Output the (X, Y) coordinate of the center of the cell containing the given text.  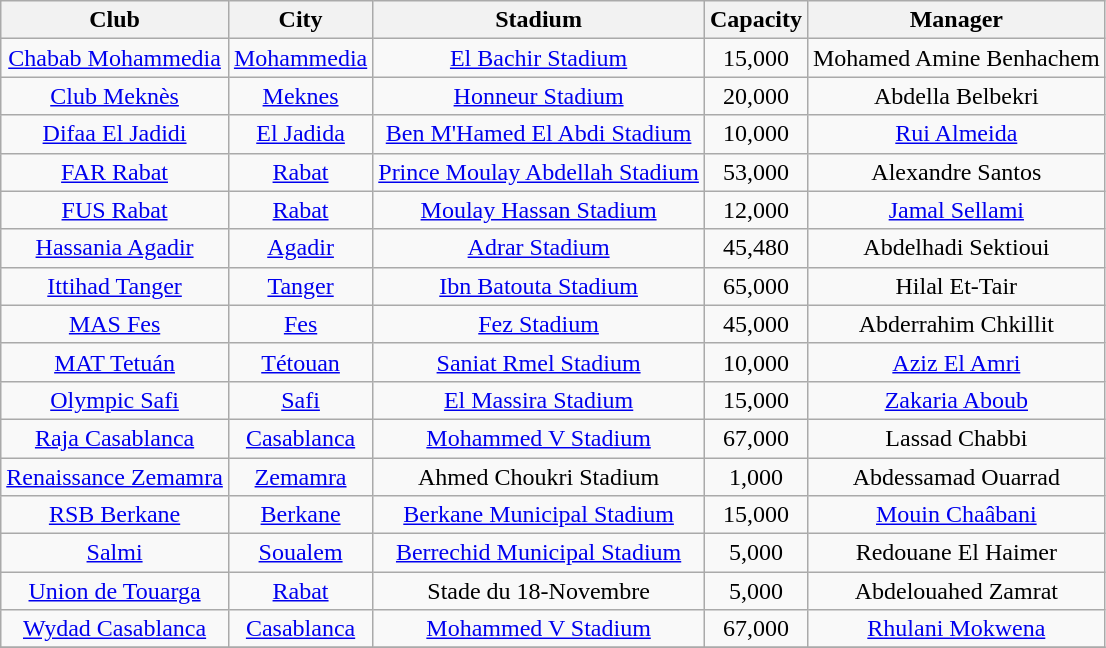
Alexandre Santos (956, 172)
Aziz El Amri (956, 362)
1,000 (756, 477)
Abdessamad Ouarrad (956, 477)
Club (115, 20)
Olympic Safi (115, 400)
Honneur Stadium (539, 96)
Stade du 18-Novembre (539, 591)
Capacity (756, 20)
Ahmed Choukri Stadium (539, 477)
Prince Moulay Abdellah Stadium (539, 172)
Abdelouahed Zamrat (956, 591)
El Jadida (300, 134)
Moulay Hassan Stadium (539, 210)
Tanger (300, 286)
Abdella Belbekri (956, 96)
Club Meknès (115, 96)
Renaissance Zemamra (115, 477)
Redouane El Haimer (956, 553)
53,000 (756, 172)
Mohamed Amine Benhachem (956, 58)
Mouin Chaâbani (956, 515)
Lassad Chabbi (956, 438)
45,480 (756, 248)
Ben M'Hamed El Abdi Stadium (539, 134)
Saniat Rmel Stadium (539, 362)
Raja Casablanca (115, 438)
Berrechid Municipal Stadium (539, 553)
Jamal Sellami (956, 210)
El Massira Stadium (539, 400)
12,000 (756, 210)
Mohammedia (300, 58)
RSB Berkane (115, 515)
FUS Rabat (115, 210)
Ittihad Tanger (115, 286)
Berkane (300, 515)
Ibn Batouta Stadium (539, 286)
20,000 (756, 96)
Fez Stadium (539, 324)
Rui Almeida (956, 134)
Difaa El Jadidi (115, 134)
Adrar Stadium (539, 248)
Abdelhadi Sektioui (956, 248)
Zemamra (300, 477)
Abderrahim Chkillit (956, 324)
City (300, 20)
Hassania Agadir (115, 248)
Hilal Et-Tair (956, 286)
Stadium (539, 20)
Soualem (300, 553)
Salmi (115, 553)
MAT Tetuán (115, 362)
65,000 (756, 286)
Meknes (300, 96)
Rhulani Mokwena (956, 629)
FAR Rabat (115, 172)
45,000 (756, 324)
Union de Touarga (115, 591)
El Bachir Stadium (539, 58)
Wydad Casablanca (115, 629)
Fes (300, 324)
MAS Fes (115, 324)
Chabab Mohammedia (115, 58)
Zakaria Aboub (956, 400)
Manager (956, 20)
Agadir (300, 248)
Tétouan (300, 362)
Safi (300, 400)
Berkane Municipal Stadium (539, 515)
